Return the (X, Y) coordinate for the center point of the cell that contains the specified text.  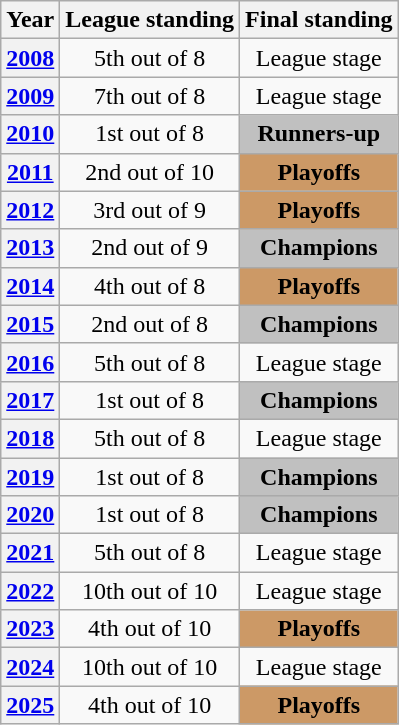
4th out of 8 (150, 286)
2025 (30, 705)
2021 (30, 553)
2nd out of 10 (150, 172)
Runners-up (319, 134)
2015 (30, 324)
Final standing (319, 20)
2018 (30, 438)
League standing (150, 20)
2022 (30, 591)
7th out of 8 (150, 96)
2013 (30, 248)
3rd out of 9 (150, 210)
Year (30, 20)
2012 (30, 210)
2020 (30, 515)
2017 (30, 400)
2014 (30, 286)
2010 (30, 134)
2011 (30, 172)
2008 (30, 58)
2nd out of 8 (150, 324)
2016 (30, 362)
2009 (30, 96)
2019 (30, 477)
2nd out of 9 (150, 248)
2023 (30, 629)
2024 (30, 667)
